Return the (X, Y) coordinate for the center point of the cell that contains the specified text.  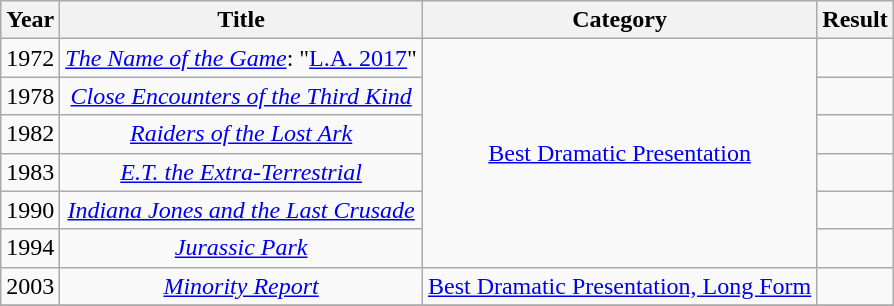
Category (619, 20)
Minority Report (242, 286)
2003 (30, 286)
Best Dramatic Presentation (619, 153)
Close Encounters of the Third Kind (242, 96)
1990 (30, 210)
Jurassic Park (242, 248)
The Name of the Game: "L.A. 2017" (242, 58)
1978 (30, 96)
Indiana Jones and the Last Crusade (242, 210)
Result (855, 20)
Best Dramatic Presentation, Long Form (619, 286)
1982 (30, 134)
1972 (30, 58)
1983 (30, 172)
Year (30, 20)
E.T. the Extra-Terrestrial (242, 172)
Title (242, 20)
Raiders of the Lost Ark (242, 134)
1994 (30, 248)
